Determine the [X, Y] coordinate at the center of the cell enclosing the given text.  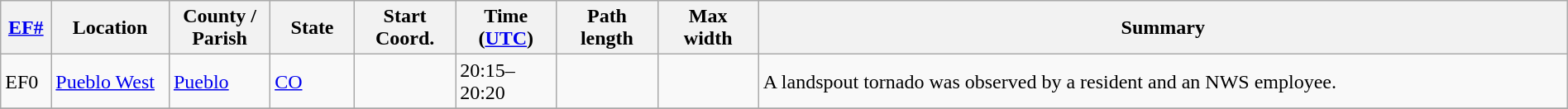
EF0 [26, 81]
Location [111, 28]
Pueblo West [111, 81]
CO [313, 81]
20:15–20:20 [506, 81]
Start Coord. [404, 28]
Time (UTC) [506, 28]
Path length [607, 28]
Summary [1163, 28]
Max width [708, 28]
Pueblo [219, 81]
County / Parish [219, 28]
State [313, 28]
A landspout tornado was observed by a resident and an NWS employee. [1163, 81]
EF# [26, 28]
